Output the (X, Y) coordinate of the center of the cell containing the given text.  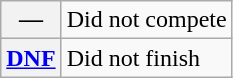
— (31, 20)
DNF (31, 58)
Did not finish (146, 58)
Did not compete (146, 20)
